Extract the [X, Y] coordinate from the center of the cell holding the provided text.  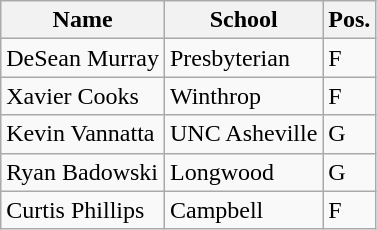
Kevin Vannatta [83, 134]
Xavier Cooks [83, 96]
Longwood [243, 172]
Ryan Badowski [83, 172]
Campbell [243, 210]
Presbyterian [243, 58]
Pos. [350, 20]
DeSean Murray [83, 58]
UNC Asheville [243, 134]
School [243, 20]
Curtis Phillips [83, 210]
Name [83, 20]
Winthrop [243, 96]
